Provide the [X, Y] coordinate of the cell's center where the given text is located.  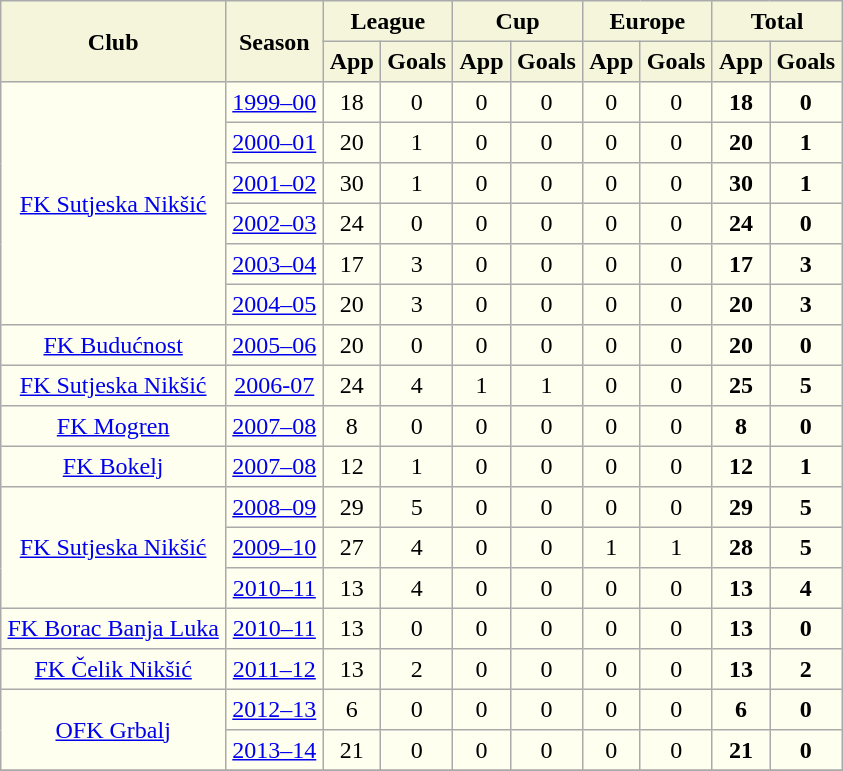
FK Mogren [114, 426]
25 [741, 385]
2003–04 [275, 264]
2006-07 [275, 385]
2009–10 [275, 547]
27 [352, 547]
2011–12 [275, 669]
League [388, 21]
1999–00 [275, 102]
OFK Grbalj [114, 730]
2001–02 [275, 183]
28 [741, 547]
FK Borac Banja Luka [114, 628]
2004–05 [275, 304]
FK Čelik Nikšić [114, 669]
Club [114, 42]
Cup [518, 21]
2000–01 [275, 142]
FK Budućnost [114, 345]
2002–03 [275, 223]
2008–09 [275, 507]
Total [777, 21]
2005–06 [275, 345]
Europe [647, 21]
2012–13 [275, 709]
Season [275, 42]
2013–14 [275, 750]
FK Bokelj [114, 466]
